Detect which cell encompasses the target text, then output its (x, y) center coordinate. 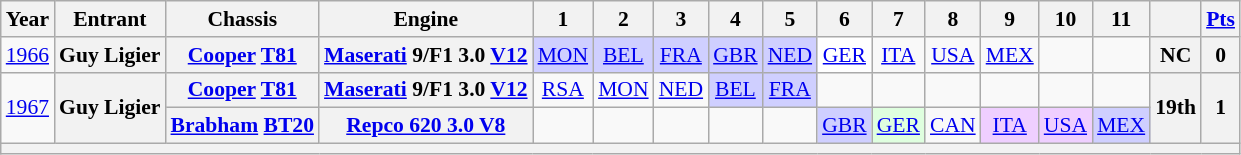
7 (898, 19)
NC (1176, 55)
0 (1220, 55)
6 (844, 19)
1967 (28, 108)
CAN (953, 126)
Repco 620 3.0 V8 (426, 126)
Brabham BT20 (242, 126)
8 (953, 19)
1966 (28, 55)
Year (28, 19)
2 (624, 19)
3 (681, 19)
19th (1176, 108)
RSA (564, 90)
Entrant (110, 19)
5 (790, 19)
Pts (1220, 19)
4 (736, 19)
11 (1121, 19)
Chassis (242, 19)
9 (1010, 19)
10 (1066, 19)
Engine (426, 19)
